Detect which cell encompasses the target text, then output its (x, y) center coordinate. 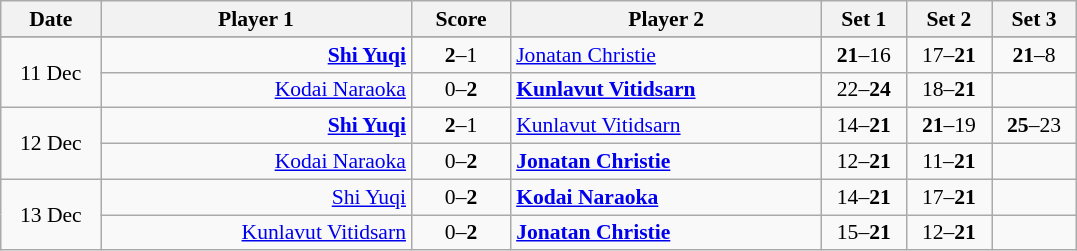
21–8 (1034, 55)
Player 1 (256, 19)
Player 2 (666, 19)
11–21 (948, 162)
18–21 (948, 90)
Set 1 (864, 19)
Set 2 (948, 19)
13 Dec (51, 214)
Set 3 (1034, 19)
15–21 (864, 233)
21–16 (864, 55)
22–24 (864, 90)
Score (461, 19)
25–23 (1034, 126)
11 Dec (51, 72)
21–19 (948, 126)
12 Dec (51, 144)
Date (51, 19)
